Return the [x, y] coordinate for the center point of the cell that contains the specified text.  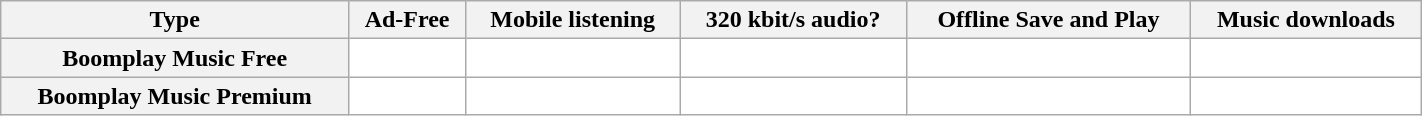
Boomplay Music Premium [175, 96]
Boomplay Music Free [175, 58]
Offline Save and Play [1048, 20]
Ad-Free [408, 20]
Mobile listening [573, 20]
Type [175, 20]
320 kbit/s audio? [794, 20]
Music downloads [1306, 20]
